Return the (x, y) coordinate for the center point of the cell that contains the specified text.  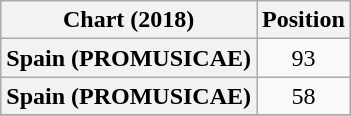
Chart (2018) (129, 20)
Position (304, 20)
58 (304, 96)
93 (304, 58)
